Determine the (x, y) coordinate at the center of the cell enclosing the given text.  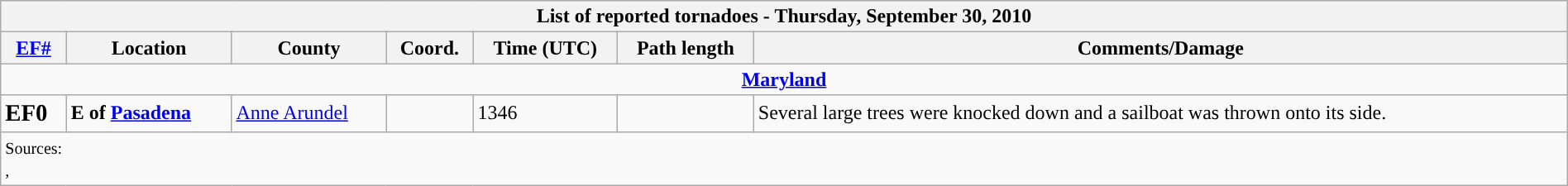
List of reported tornadoes - Thursday, September 30, 2010 (784, 17)
Anne Arundel (309, 113)
EF# (33, 48)
Comments/Damage (1160, 48)
Coord. (430, 48)
Location (149, 48)
EF0 (33, 113)
Maryland (784, 79)
County (309, 48)
Sources:, (784, 159)
Time (UTC) (545, 48)
1346 (545, 113)
Path length (686, 48)
E of Pasadena (149, 113)
Several large trees were knocked down and a sailboat was thrown onto its side. (1160, 113)
